Find where the given text appears and provide that cell's center as [x, y] coordinate. 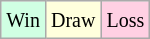
Draw [72, 20]
Loss [126, 20]
Win [24, 20]
